Output the [X, Y] coordinate of the center of the cell containing the given text.  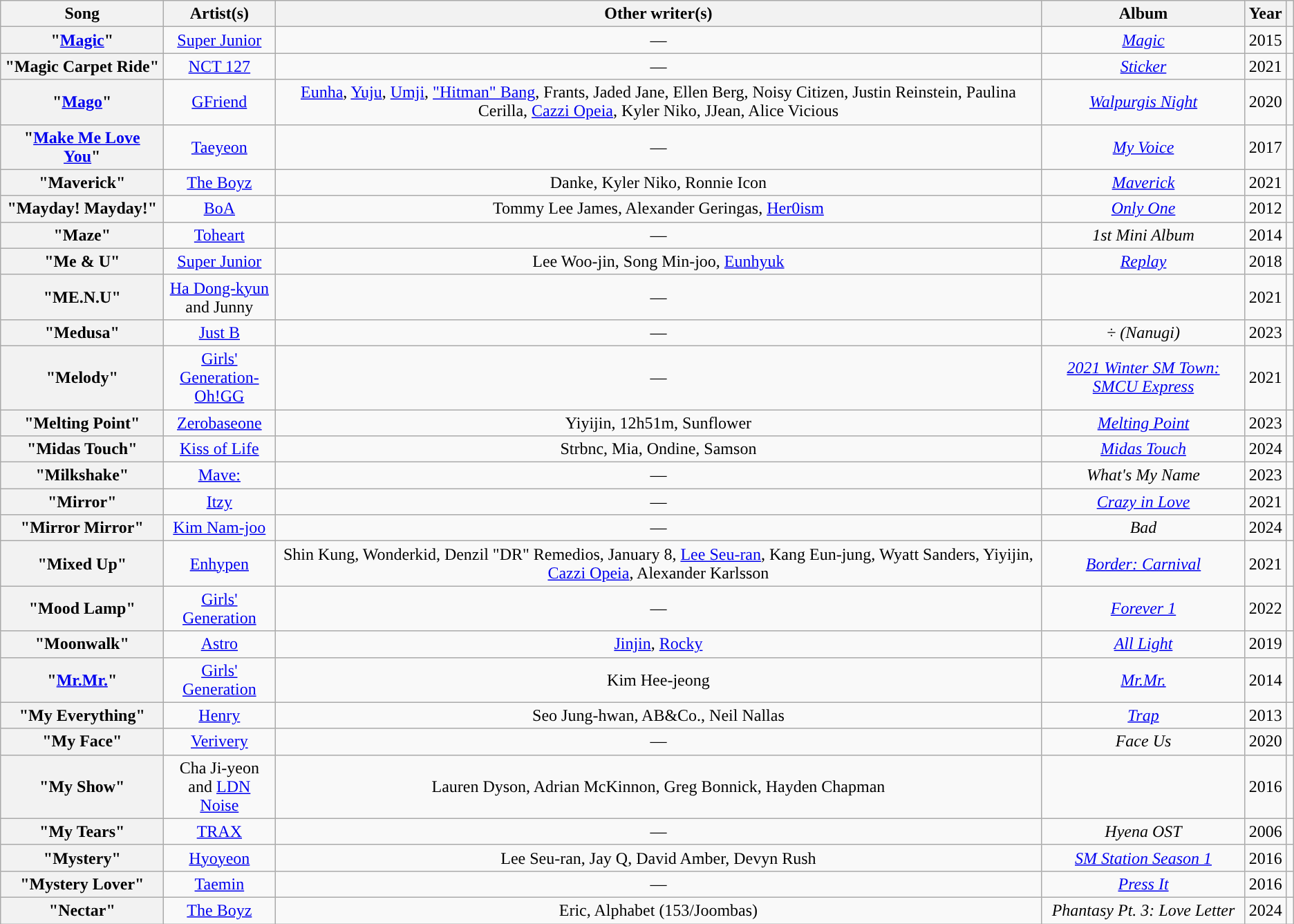
2017 [1265, 147]
"Milkshake" [82, 475]
"Mr.Mr." [82, 680]
"Melody" [82, 377]
"Magic Carpet Ride" [82, 66]
1st Mini Album [1143, 235]
Kiss of Life [220, 449]
Toheart [220, 235]
Kim Nam-joo [220, 528]
Phantasy Pt. 3: Love Letter [1143, 910]
"Mystery Lover" [82, 884]
Press It [1143, 884]
"My Tears" [82, 831]
2018 [1265, 261]
Mave: [220, 475]
2021 Winter SM Town: SMCU Express [1143, 377]
2012 [1265, 209]
Mr.Mr. [1143, 680]
Kim Hee-jeong [658, 680]
Other writer(s) [658, 14]
"Mago" [82, 102]
GFriend [220, 102]
Lauren Dyson, Adrian McKinnon, Greg Bonnick, Hayden Chapman [658, 786]
2013 [1265, 715]
Enhypen [220, 564]
2006 [1265, 831]
Forever 1 [1143, 608]
Replay [1143, 261]
÷ (Nanugi) [1143, 332]
Danke, Kyler Niko, Ronnie Icon [658, 182]
SM Station Season 1 [1143, 858]
"Mayday! Mayday!" [82, 209]
Face Us [1143, 742]
"My Face" [82, 742]
Yiyijin, 12h51m, Sunflower [658, 422]
"Mixed Up" [82, 564]
"My Show" [82, 786]
Ha Dong-kyun and Junny [220, 297]
What's My Name [1143, 475]
Taeyeon [220, 147]
All Light [1143, 644]
Cha Ji-yeon and LDN Noise [220, 786]
Lee Woo-jin, Song Min-joo, Eunhyuk [658, 261]
"My Everything" [82, 715]
"Mirror Mirror" [82, 528]
Bad [1143, 528]
"Me & U" [82, 261]
Crazy in Love [1143, 502]
2015 [1265, 40]
My Voice [1143, 147]
NCT 127 [220, 66]
Hyena OST [1143, 831]
2019 [1265, 644]
Only One [1143, 209]
Walpurgis Night [1143, 102]
Verivery [220, 742]
Hyoyeon [220, 858]
Trap [1143, 715]
"Mystery" [82, 858]
Magic [1143, 40]
Henry [220, 715]
Lee Seu-ran, Jay Q, David Amber, Devyn Rush [658, 858]
Itzy [220, 502]
"ME.N.U" [82, 297]
BoA [220, 209]
Album [1143, 14]
"Make Me Love You" [82, 147]
Seo Jung-hwan, AB&Co., Neil Nallas [658, 715]
"Medusa" [82, 332]
Border: Carnival [1143, 564]
"Maze" [82, 235]
Midas Touch [1143, 449]
2022 [1265, 608]
Taemin [220, 884]
Just B [220, 332]
"Maverick" [82, 182]
Melting Point [1143, 422]
"Melting Point" [82, 422]
Shin Kung, Wonderkid, Denzil "DR" Remedios, January 8, Lee Seu-ran, Kang Eun-jung, Wyatt Sanders, Yiyijin, Cazzi Opeia, Alexander Karlsson [658, 564]
Artist(s) [220, 14]
"Nectar" [82, 910]
TRAX [220, 831]
Girls' Generation-Oh!GG [220, 377]
Tommy Lee James, Alexander Geringas, Her0ism [658, 209]
Sticker [1143, 66]
Jinjin, Rocky [658, 644]
"Mood Lamp" [82, 608]
Year [1265, 14]
Song [82, 14]
Astro [220, 644]
"Midas Touch" [82, 449]
"Magic" [82, 40]
Strbnc, Mia, Ondine, Samson [658, 449]
"Mirror" [82, 502]
Eric, Alphabet (153/Joombas) [658, 910]
Zerobaseone [220, 422]
"Moonwalk" [82, 644]
Maverick [1143, 182]
